Output the [x, y] coordinate of the center of the cell containing the given text.  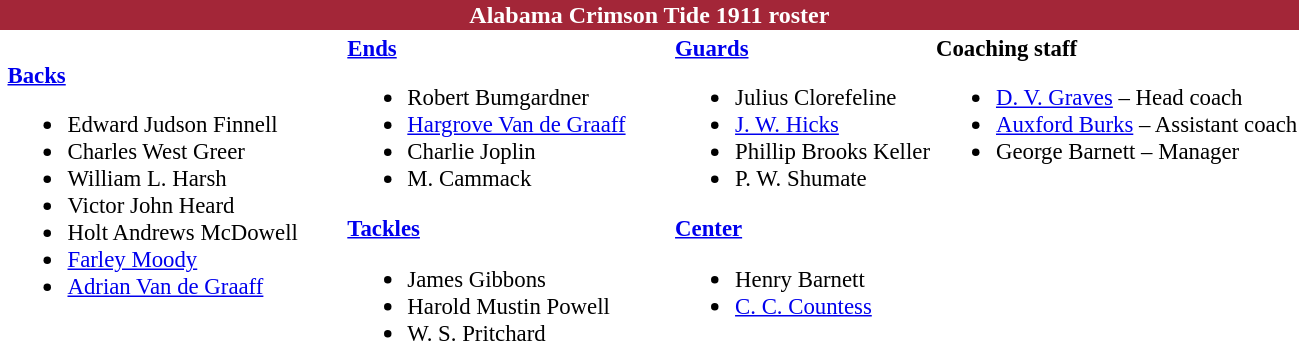
Alabama Crimson Tide 1911 roster [650, 15]
